Return the [x, y] coordinate for the center point of the cell that contains the specified text.  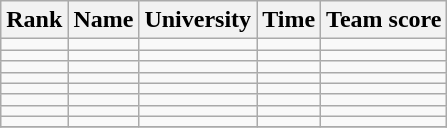
Team score [384, 20]
University [198, 20]
Name [104, 20]
Time [289, 20]
Rank [34, 20]
